Return the [X, Y] coordinate for the center point of the cell that contains the specified text.  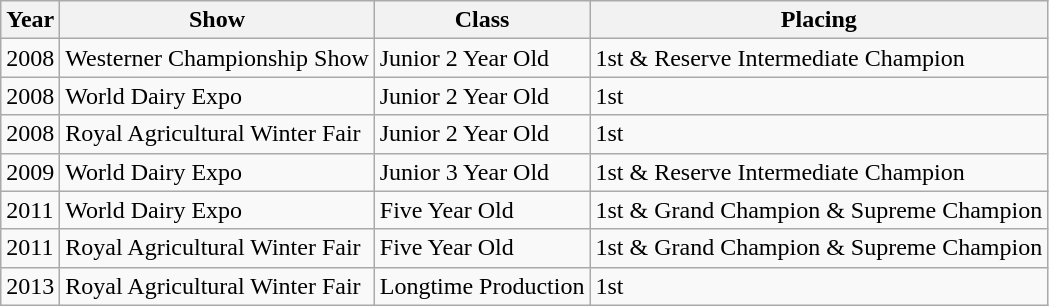
2009 [30, 172]
Year [30, 20]
Placing [819, 20]
Westerner Championship Show [217, 58]
Show [217, 20]
2013 [30, 286]
Longtime Production [482, 286]
Class [482, 20]
Junior 3 Year Old [482, 172]
